Return (x, y) of the center of cell containing provided text 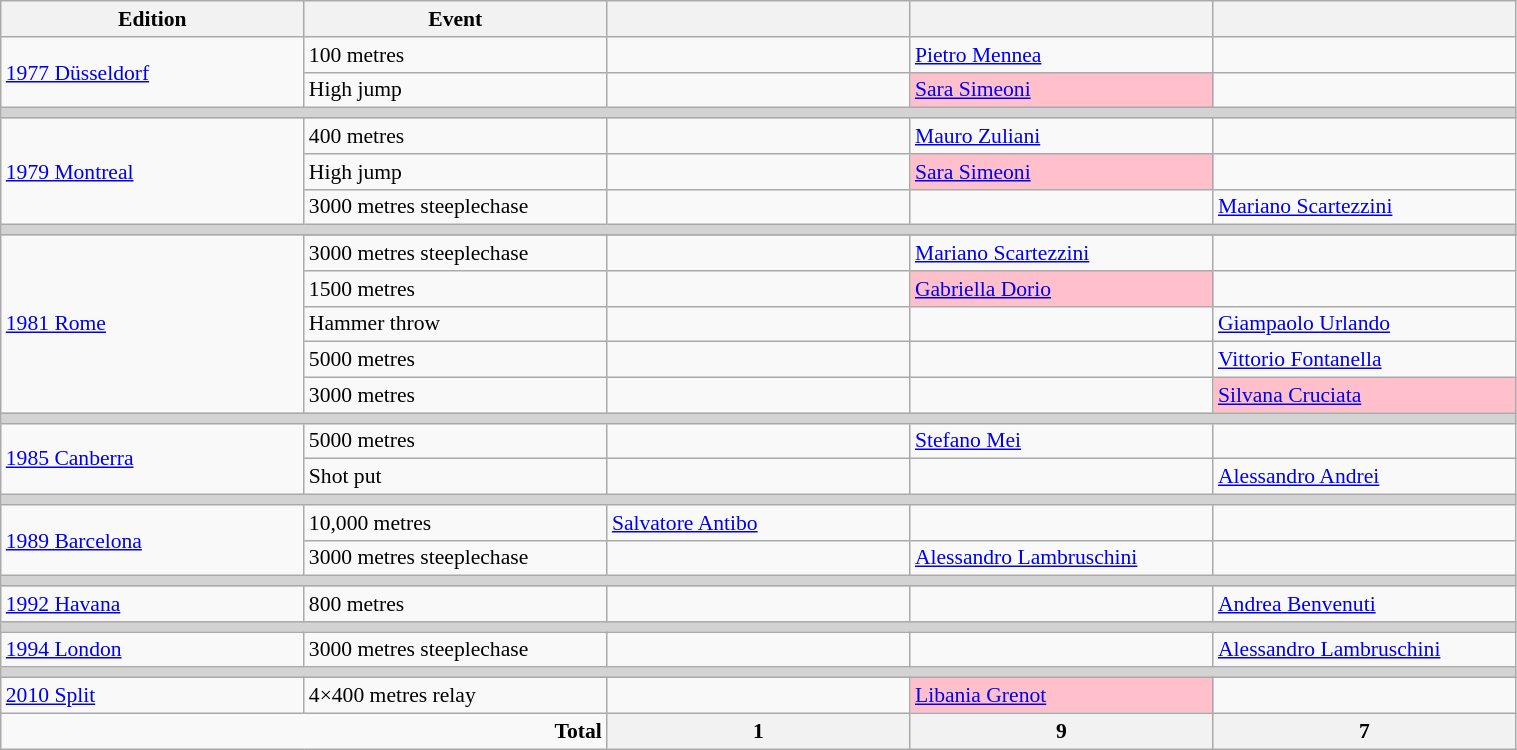
Mauro Zuliani (1062, 136)
800 metres (456, 604)
400 metres (456, 136)
Event (456, 19)
Libania Grenot (1062, 696)
Stefano Mei (1062, 441)
1994 London (152, 650)
9 (1062, 731)
1992 Havana (152, 604)
4×400 metres relay (456, 696)
Andrea Benvenuti (1364, 604)
Total (304, 731)
Salvatore Antibo (758, 523)
Alessandro Andrei (1364, 477)
Vittorio Fontanella (1364, 360)
3000 metres (456, 396)
1 (758, 731)
Hammer throw (456, 324)
Giampaolo Urlando (1364, 324)
1500 metres (456, 289)
100 metres (456, 55)
10,000 metres (456, 523)
Gabriella Dorio (1062, 289)
Edition (152, 19)
2010 Split (152, 696)
7 (1364, 731)
Shot put (456, 477)
1981 Rome (152, 324)
Silvana Cruciata (1364, 396)
1989 Barcelona (152, 540)
1977 Düsseldorf (152, 72)
Pietro Mennea (1062, 55)
1985 Canberra (152, 458)
1979 Montreal (152, 172)
